Capture the cell that displays the provided text and extract its (x, y) central coordinate. 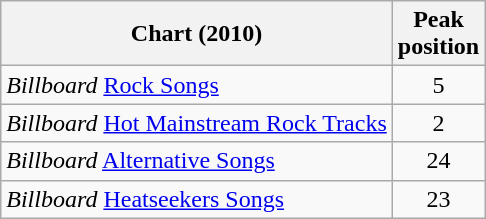
Billboard Alternative Songs (197, 161)
Billboard Rock Songs (197, 85)
23 (438, 199)
2 (438, 123)
Billboard Heatseekers Songs (197, 199)
Peak position (438, 34)
24 (438, 161)
Chart (2010) (197, 34)
Billboard Hot Mainstream Rock Tracks (197, 123)
5 (438, 85)
